Scan for the cell matching the given text and deliver its [x, y] coordinate at center. 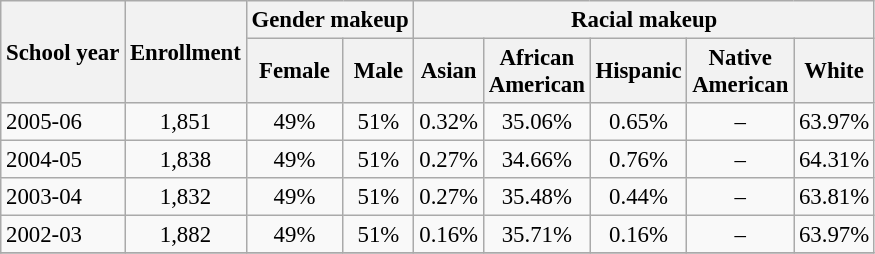
Gender makeup [330, 20]
35.71% [536, 235]
34.66% [536, 160]
White [834, 72]
1,882 [186, 235]
2004-05 [63, 160]
2005-06 [63, 122]
Racial makeup [644, 20]
35.06% [536, 122]
0.32% [448, 122]
AfricanAmerican [536, 72]
Hispanic [638, 72]
1,832 [186, 197]
NativeAmerican [740, 72]
0.44% [638, 197]
63.81% [834, 197]
Female [294, 72]
School year [63, 52]
1,851 [186, 122]
0.65% [638, 122]
2003-04 [63, 197]
0.76% [638, 160]
64.31% [834, 160]
Male [378, 72]
Enrollment [186, 52]
35.48% [536, 197]
2002-03 [63, 235]
Asian [448, 72]
1,838 [186, 160]
